From the cell containing the given text, extract its center point as [X, Y] coordinate. 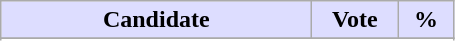
Candidate [156, 20]
Vote [355, 20]
% [426, 20]
